Output the [x, y] coordinate of the center of the cell containing the given text.  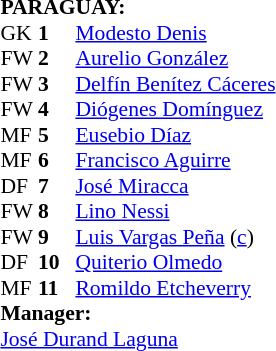
1 [57, 33]
7 [57, 186]
Delfín Benítez Cáceres [175, 84]
Francisco Aguirre [175, 161]
Romildo Etcheverry [175, 288]
Luis Vargas Peña (c) [175, 237]
3 [57, 84]
Eusebio Díaz [175, 135]
10 [57, 263]
Lino Nessi [175, 211]
5 [57, 135]
4 [57, 109]
2 [57, 59]
8 [57, 211]
Diógenes Domínguez [175, 109]
Manager: [138, 313]
9 [57, 237]
José Miracca [175, 186]
GK [19, 33]
Quiterio Olmedo [175, 263]
6 [57, 161]
Modesto Denis [175, 33]
Aurelio González [175, 59]
11 [57, 288]
